For the text-containing cell, return its midpoint in [X, Y] coordinate format. 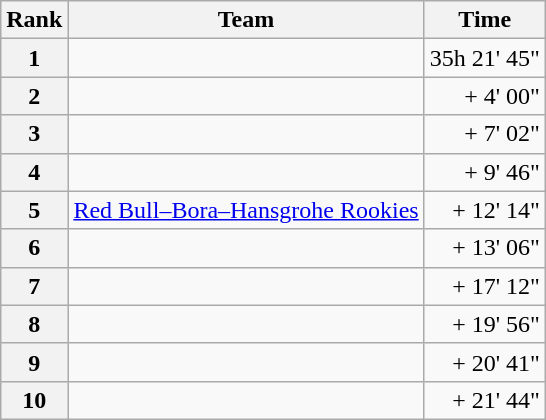
3 [34, 134]
9 [34, 362]
35h 21' 45" [484, 58]
Team [246, 20]
7 [34, 286]
+ 9' 46" [484, 172]
4 [34, 172]
6 [34, 248]
Time [484, 20]
1 [34, 58]
8 [34, 324]
2 [34, 96]
+ 13' 06" [484, 248]
+ 21' 44" [484, 400]
+ 4' 00" [484, 96]
+ 17' 12" [484, 286]
+ 20' 41" [484, 362]
10 [34, 400]
+ 7' 02" [484, 134]
Red Bull–Bora–Hansgrohe Rookies [246, 210]
Rank [34, 20]
5 [34, 210]
+ 12' 14" [484, 210]
+ 19' 56" [484, 324]
